Output the [x, y] coordinate of the center of the cell containing the given text.  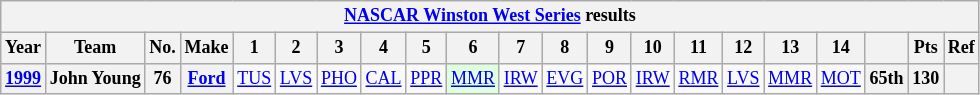
No. [162, 48]
13 [790, 48]
Year [24, 48]
Team [95, 48]
Ford [206, 78]
NASCAR Winston West Series results [490, 16]
PPR [426, 78]
12 [744, 48]
10 [652, 48]
8 [565, 48]
PHO [340, 78]
Pts [926, 48]
1 [254, 48]
CAL [384, 78]
RMR [698, 78]
2 [296, 48]
7 [520, 48]
76 [162, 78]
POR [610, 78]
65th [886, 78]
5 [426, 48]
3 [340, 48]
14 [840, 48]
Make [206, 48]
MOT [840, 78]
11 [698, 48]
6 [474, 48]
John Young [95, 78]
130 [926, 78]
EVG [565, 78]
9 [610, 48]
Ref [962, 48]
TUS [254, 78]
1999 [24, 78]
4 [384, 48]
